For the text-containing cell, return its midpoint in (x, y) coordinate format. 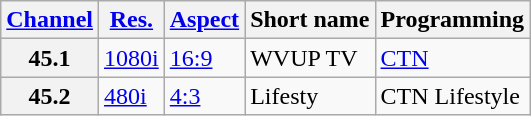
Aspect (204, 20)
Channel (50, 20)
1080i (132, 58)
Lifesty (310, 96)
16:9 (204, 58)
45.1 (50, 58)
Short name (310, 20)
45.2 (50, 96)
CTN (452, 58)
CTN Lifestyle (452, 96)
WVUP TV (310, 58)
Programming (452, 20)
4:3 (204, 96)
480i (132, 96)
Res. (132, 20)
